Identify which cell holds the provided text, then report its (X, Y) central coordinate. 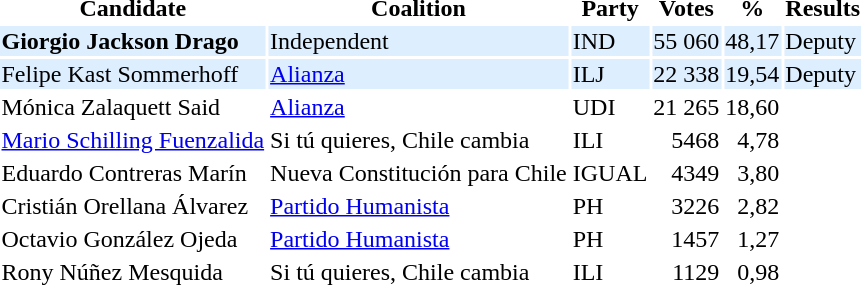
Mario Schilling Fuenzalida (133, 140)
3226 (686, 206)
55 060 (686, 41)
48,17 (752, 41)
5468 (686, 140)
Nueva Constitución para Chile (419, 173)
ILI (610, 140)
1,27 (752, 239)
Si tú quieres, Chile cambia (419, 140)
3,80 (752, 173)
UDI (610, 107)
Felipe Kast Sommerhoff (133, 74)
21 265 (686, 107)
IND (610, 41)
IGUAL (610, 173)
4,78 (752, 140)
18,60 (752, 107)
Independent (419, 41)
22 338 (686, 74)
Eduardo Contreras Marín (133, 173)
Cristián Orellana Álvarez (133, 206)
Mónica Zalaquett Said (133, 107)
2,82 (752, 206)
Octavio González Ojeda (133, 239)
Giorgio Jackson Drago (133, 41)
1457 (686, 239)
19,54 (752, 74)
4349 (686, 173)
ILJ (610, 74)
